Capture the cell that displays the provided text and extract its [X, Y] central coordinate. 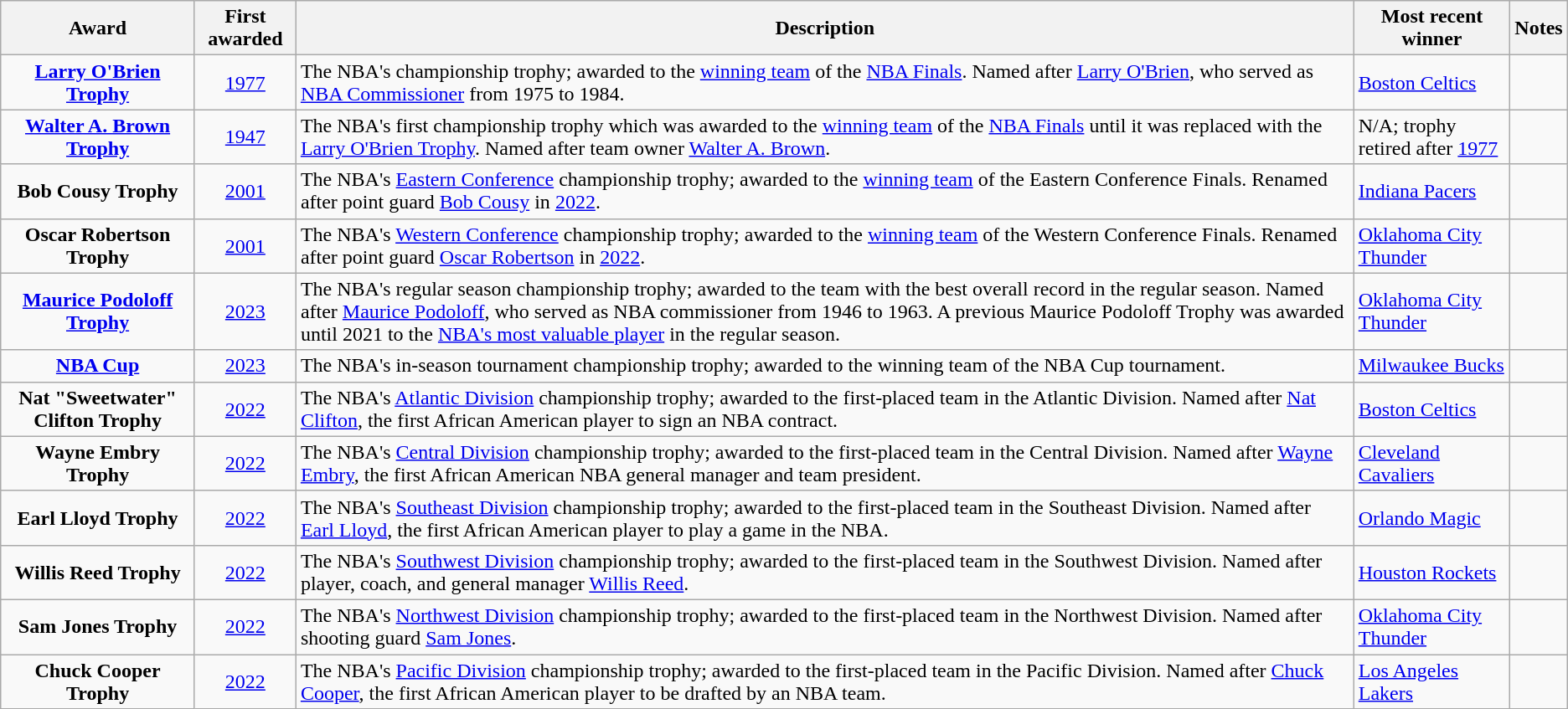
Houston Rockets [1432, 573]
Larry O'Brien Trophy [98, 82]
Wayne Embry Trophy [98, 464]
1977 [245, 82]
Award [98, 28]
Willis Reed Trophy [98, 573]
Oscar Robertson Trophy [98, 246]
Milwaukee Bucks [1432, 366]
Walter A. Brown Trophy [98, 137]
Indiana Pacers [1432, 191]
Chuck Cooper Trophy [98, 681]
Earl Lloyd Trophy [98, 517]
Sam Jones Trophy [98, 626]
Notes [1539, 28]
1947 [245, 137]
Cleveland Cavaliers [1432, 464]
Los Angeles Lakers [1432, 681]
The NBA's Northwest Division championship trophy; awarded to the first-placed team in the Northwest Division. Named after shooting guard Sam Jones. [824, 626]
First awarded [245, 28]
NBA Cup [98, 366]
N/A; trophy retired after 1977 [1432, 137]
Description [824, 28]
Maurice Podoloff Trophy [98, 311]
The NBA's in-season tournament championship trophy; awarded to the winning team of the NBA Cup tournament. [824, 366]
Orlando Magic [1432, 517]
Bob Cousy Trophy [98, 191]
Most recent winner [1432, 28]
Nat "Sweetwater" Clifton Trophy [98, 408]
